Detect which cell encompasses the target text, then output its (x, y) center coordinate. 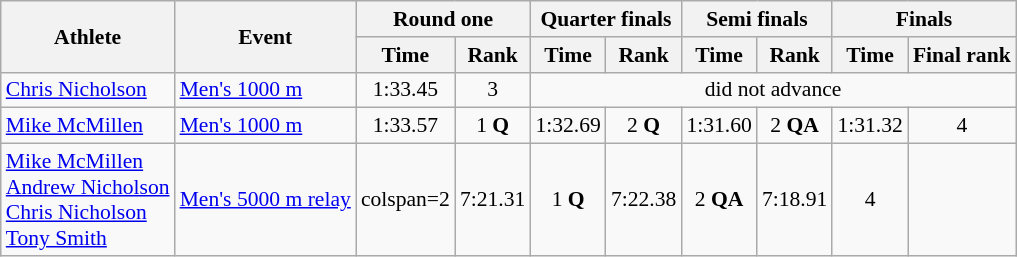
1:33.45 (406, 90)
1:32.69 (568, 126)
Semi finals (756, 19)
Event (266, 36)
1:33.57 (406, 126)
Mike McMillenAndrew NicholsonChris NicholsonTony Smith (88, 200)
Athlete (88, 36)
2 Q (644, 126)
1:31.32 (870, 126)
did not advance (772, 90)
Men's 5000 m relay (266, 200)
Round one (444, 19)
Quarter finals (606, 19)
7:21.31 (492, 200)
Mike McMillen (88, 126)
Final rank (962, 55)
7:22.38 (644, 200)
Chris Nicholson (88, 90)
1:31.60 (718, 126)
3 (492, 90)
colspan=2 (406, 200)
Finals (924, 19)
7:18.91 (794, 200)
